For the text-containing cell, return its midpoint in [x, y] coordinate format. 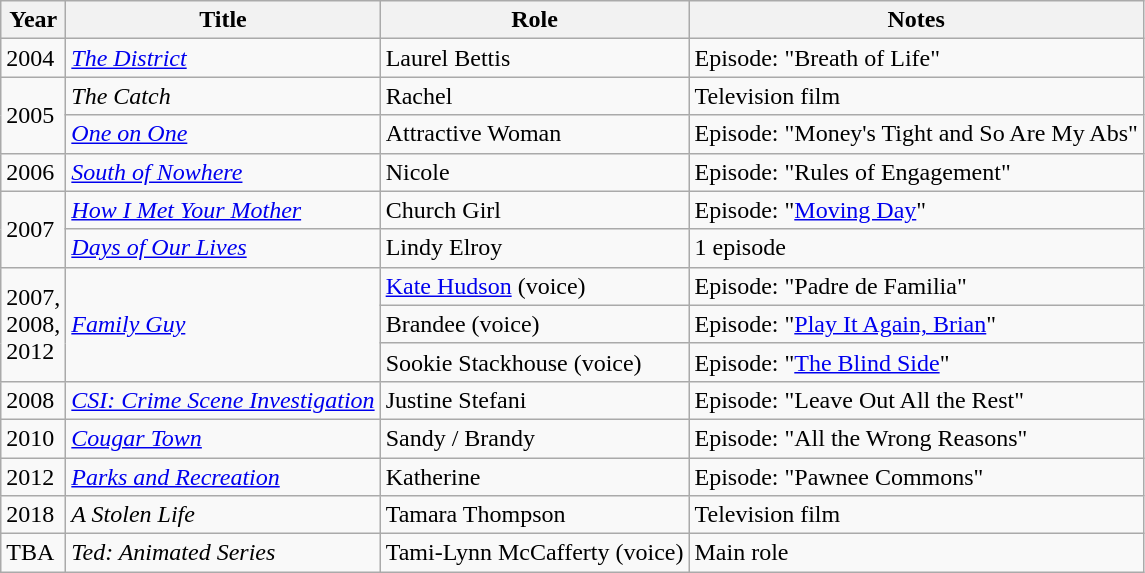
Tamara Thompson [534, 515]
Lindy Elroy [534, 248]
Episode: "Play It Again, Brian" [916, 324]
2007,2008,2012 [34, 324]
Laurel Bettis [534, 58]
Justine Stefani [534, 400]
Rachel [534, 96]
2010 [34, 438]
Main role [916, 553]
Episode: "Pawnee Commons" [916, 477]
Episode: "All the Wrong Reasons" [916, 438]
2005 [34, 115]
Family Guy [223, 324]
South of Nowhere [223, 172]
TBA [34, 553]
2012 [34, 477]
Episode: "Padre de Familia" [916, 286]
Episode: "The Blind Side" [916, 362]
Katherine [534, 477]
Parks and Recreation [223, 477]
Episode: "Breath of Life" [916, 58]
Kate Hudson (voice) [534, 286]
Sandy / Brandy [534, 438]
Episode: "Leave Out All the Rest" [916, 400]
CSI: Crime Scene Investigation [223, 400]
One on One [223, 134]
2007 [34, 229]
Attractive Woman [534, 134]
Nicole [534, 172]
Days of Our Lives [223, 248]
2018 [34, 515]
Episode: "Rules of Engagement" [916, 172]
Sookie Stackhouse (voice) [534, 362]
2008 [34, 400]
2004 [34, 58]
Church Girl [534, 210]
Episode: "Moving Day" [916, 210]
Episode: "Money's Tight and So Are My Abs" [916, 134]
The Catch [223, 96]
A Stolen Life [223, 515]
Ted: Animated Series [223, 553]
2006 [34, 172]
Role [534, 20]
Year [34, 20]
How I Met Your Mother [223, 210]
Tami-Lynn McCafferty (voice) [534, 553]
The District [223, 58]
Cougar Town [223, 438]
1 episode [916, 248]
Title [223, 20]
Notes [916, 20]
Brandee (voice) [534, 324]
